From the cell containing the given text, extract its center point as [X, Y] coordinate. 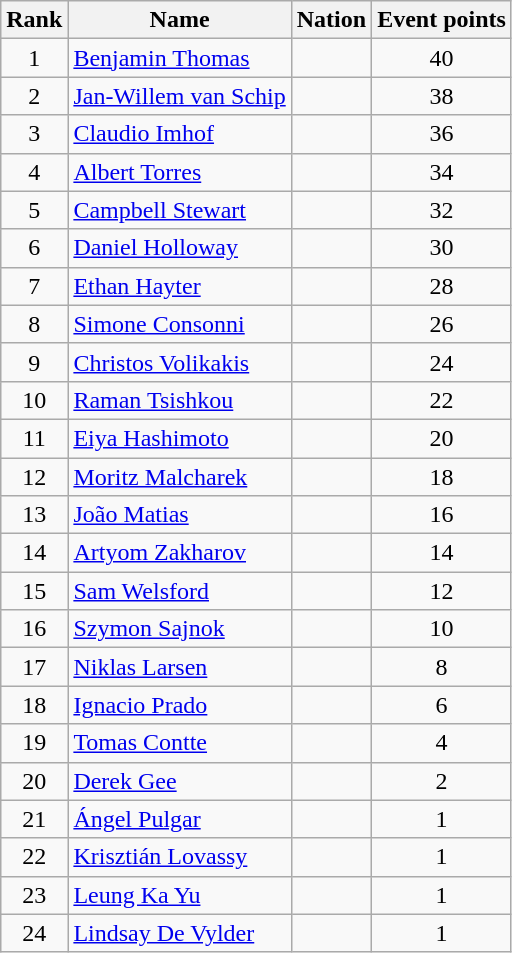
Leung Ka Yu [180, 895]
Benjamin Thomas [180, 58]
Jan-Willem van Schip [180, 96]
9 [34, 362]
Krisztián Lovassy [180, 857]
34 [442, 172]
Artyom Zakharov [180, 553]
15 [34, 591]
Claudio Imhof [180, 134]
Christos Volikakis [180, 362]
Ignacio Prado [180, 705]
Niklas Larsen [180, 667]
Moritz Malcharek [180, 477]
Tomas Contte [180, 743]
3 [34, 134]
30 [442, 248]
28 [442, 286]
Sam Welsford [180, 591]
Ángel Pulgar [180, 819]
19 [34, 743]
Raman Tsishkou [180, 400]
13 [34, 515]
Campbell Stewart [180, 210]
5 [34, 210]
36 [442, 134]
Rank [34, 20]
11 [34, 438]
Daniel Holloway [180, 248]
Event points [442, 20]
Lindsay De Vylder [180, 933]
32 [442, 210]
Name [180, 20]
Szymon Sajnok [180, 629]
Eiya Hashimoto [180, 438]
Derek Gee [180, 781]
Simone Consonni [180, 324]
Ethan Hayter [180, 286]
7 [34, 286]
João Matias [180, 515]
26 [442, 324]
Nation [331, 20]
21 [34, 819]
23 [34, 895]
17 [34, 667]
38 [442, 96]
Albert Torres [180, 172]
40 [442, 58]
